Provide the [X, Y] coordinate of the cell's center where the given text is located.  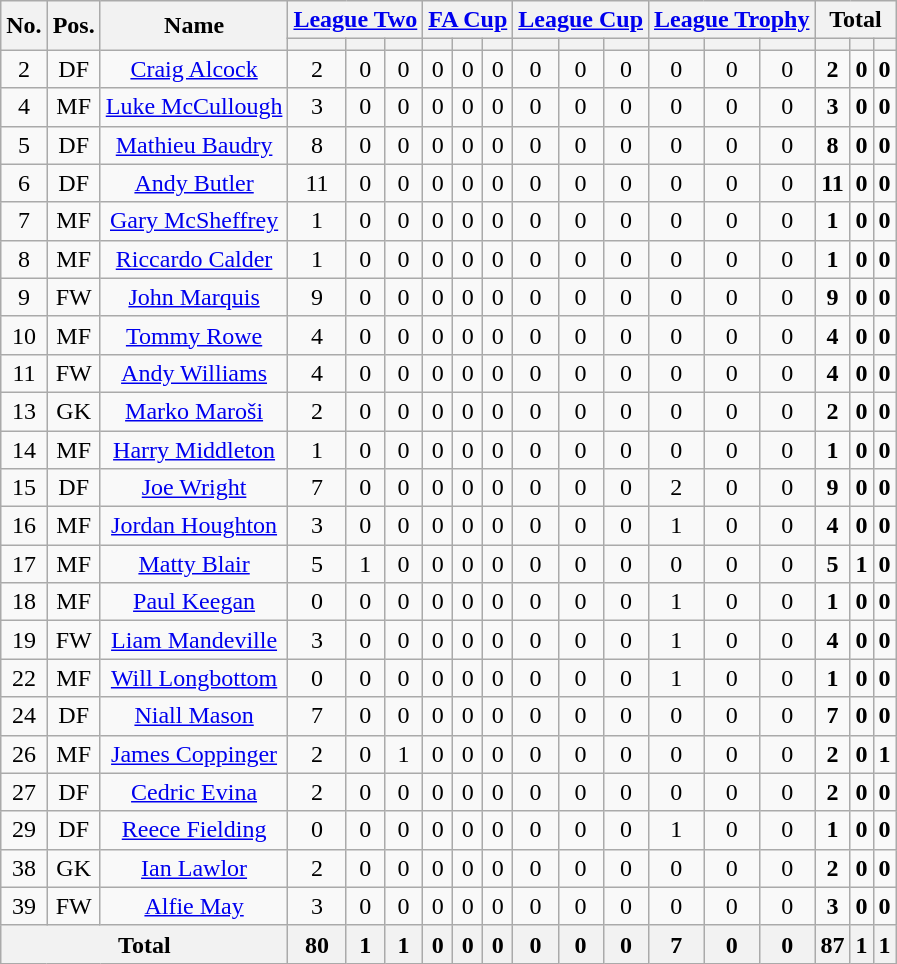
Andy Williams [194, 373]
League Trophy [732, 20]
26 [24, 754]
80 [317, 944]
27 [24, 792]
6 [24, 183]
Mathieu Baudry [194, 145]
Tommy Rowe [194, 335]
League Cup [581, 20]
League Two [356, 20]
22 [24, 678]
29 [24, 830]
Pos. [74, 26]
Reece Fielding [194, 830]
Niall Mason [194, 716]
16 [24, 526]
Gary McSheffrey [194, 221]
James Coppinger [194, 754]
John Marquis [194, 297]
Cedric Evina [194, 792]
Will Longbottom [194, 678]
15 [24, 488]
87 [832, 944]
Name [194, 26]
Joe Wright [194, 488]
Riccardo Calder [194, 259]
Paul Keegan [194, 602]
Liam Mandeville [194, 640]
Alfie May [194, 906]
10 [24, 335]
38 [24, 868]
Luke McCullough [194, 107]
Craig Alcock [194, 69]
Harry Middleton [194, 449]
FA Cup [468, 20]
Marko Maroši [194, 411]
Jordan Houghton [194, 526]
Andy Butler [194, 183]
14 [24, 449]
24 [24, 716]
Ian Lawlor [194, 868]
19 [24, 640]
No. [24, 26]
13 [24, 411]
39 [24, 906]
18 [24, 602]
Matty Blair [194, 564]
17 [24, 564]
